Detect which cell encompasses the target text, then output its (x, y) center coordinate. 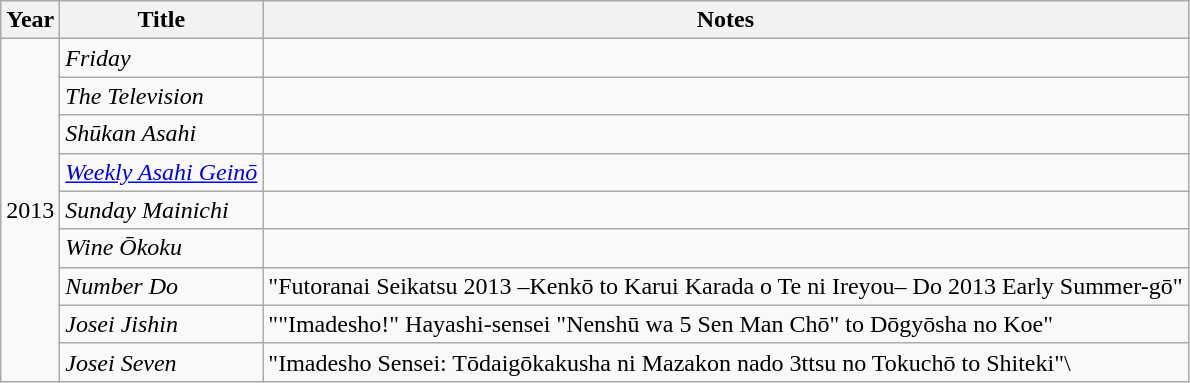
Title (162, 20)
""Imadesho!" Hayashi-sensei "Nenshū wa 5 Sen Man Chō" to Dōgyōsha no Koe" (726, 324)
Josei Jishin (162, 324)
The Television (162, 96)
"Imadesho Sensei: Tōdaigōkakusha ni Mazakon nado 3ttsu no Tokuchō to Shiteki"\ (726, 362)
Sunday Mainichi (162, 210)
"Futoranai Seikatsu 2013 –Kenkō to Karui Karada o Te ni Ireyou– Do 2013 Early Summer-gō" (726, 286)
2013 (30, 210)
Number Do (162, 286)
Year (30, 20)
Friday (162, 58)
Josei Seven (162, 362)
Shūkan Asahi (162, 134)
Wine Ōkoku (162, 248)
Weekly Asahi Geinō (162, 172)
Notes (726, 20)
